Capture the cell that displays the provided text and extract its [X, Y] central coordinate. 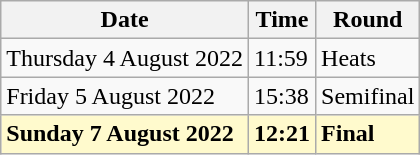
Time [282, 20]
Semifinal [368, 96]
Heats [368, 58]
Thursday 4 August 2022 [125, 58]
Sunday 7 August 2022 [125, 134]
Round [368, 20]
Final [368, 134]
11:59 [282, 58]
Friday 5 August 2022 [125, 96]
15:38 [282, 96]
12:21 [282, 134]
Date [125, 20]
